Output the (x, y) coordinate of the center of the cell containing the given text.  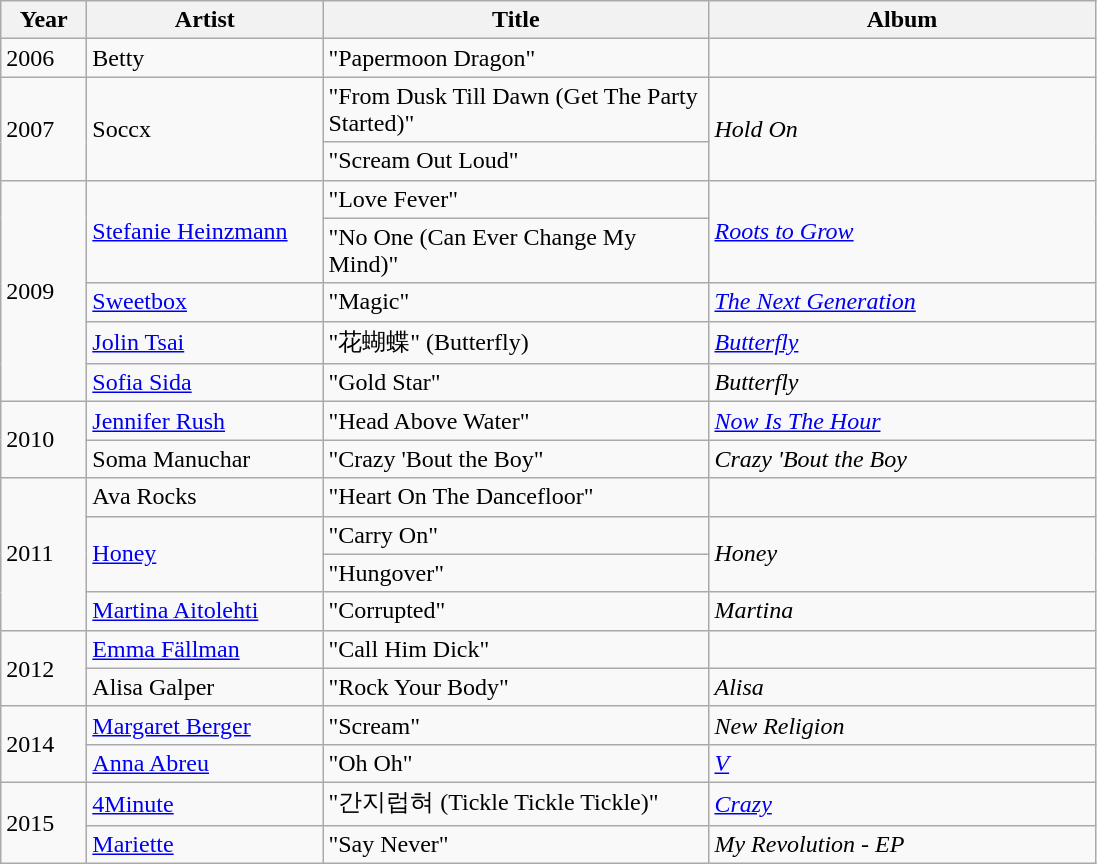
"Carry On" (516, 535)
Soccx (205, 128)
Margaret Berger (205, 725)
"Say Never" (516, 844)
2014 (44, 744)
"Heart On The Dancefloor" (516, 497)
"花蝴蝶" (Butterfly) (516, 342)
Stefanie Heinzmann (205, 232)
"Call Him Dick" (516, 649)
2010 (44, 440)
"No One (Can Ever Change My Mind)" (516, 250)
2015 (44, 822)
Alisa Galper (205, 687)
Anna Abreu (205, 763)
"Head Above Water" (516, 421)
"Gold Star" (516, 383)
Sweetbox (205, 302)
The Next Generation (902, 302)
"From Dusk Till Dawn (Get The Party Started)" (516, 110)
New Religion (902, 725)
Crazy (902, 804)
V (902, 763)
Jennifer Rush (205, 421)
"간지럽혀 (Tickle Tickle Tickle)" (516, 804)
Soma Manuchar (205, 459)
Martina (902, 611)
Martina Aitolehti (205, 611)
2007 (44, 128)
Crazy 'Bout the Boy (902, 459)
2006 (44, 58)
2012 (44, 668)
"Rock Your Body" (516, 687)
2009 (44, 291)
My Revolution - EP (902, 844)
Jolin Tsai (205, 342)
Artist (205, 20)
Year (44, 20)
Album (902, 20)
"Scream Out Loud" (516, 161)
Alisa (902, 687)
"Corrupted" (516, 611)
"Magic" (516, 302)
"Love Fever" (516, 199)
Emma Fällman (205, 649)
Sofia Sida (205, 383)
Hold On (902, 128)
"Crazy 'Bout the Boy" (516, 459)
"Papermoon Dragon" (516, 58)
Mariette (205, 844)
Betty (205, 58)
Ava Rocks (205, 497)
"Scream" (516, 725)
Title (516, 20)
Roots to Grow (902, 232)
"Oh Oh" (516, 763)
2011 (44, 554)
4Minute (205, 804)
Now Is The Hour (902, 421)
"Hungover" (516, 573)
